Find where the given text appears and provide that cell's center as (X, Y) coordinate. 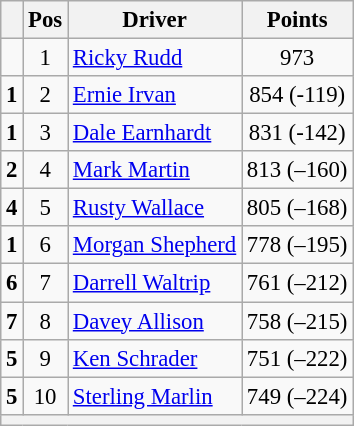
758 (–215) (298, 321)
854 (-119) (298, 95)
778 (–195) (298, 245)
Morgan Shepherd (155, 245)
Ricky Rudd (155, 58)
Davey Allison (155, 321)
Driver (155, 20)
973 (298, 58)
805 (–168) (298, 208)
Rusty Wallace (155, 208)
Sterling Marlin (155, 396)
Ken Schrader (155, 358)
Points (298, 20)
8 (46, 321)
9 (46, 358)
751 (–222) (298, 358)
Ernie Irvan (155, 95)
10 (46, 396)
749 (–224) (298, 396)
Darrell Waltrip (155, 283)
Mark Martin (155, 170)
761 (–212) (298, 283)
Dale Earnhardt (155, 133)
813 (–160) (298, 170)
831 (-142) (298, 133)
Pos (46, 20)
3 (46, 133)
